Extract the [X, Y] coordinate from the center of the cell holding the provided text.  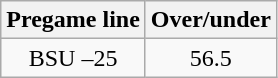
56.5 [210, 58]
Pregame line [74, 20]
Over/under [210, 20]
BSU –25 [74, 58]
